Capture the cell that displays the provided text and extract its [X, Y] central coordinate. 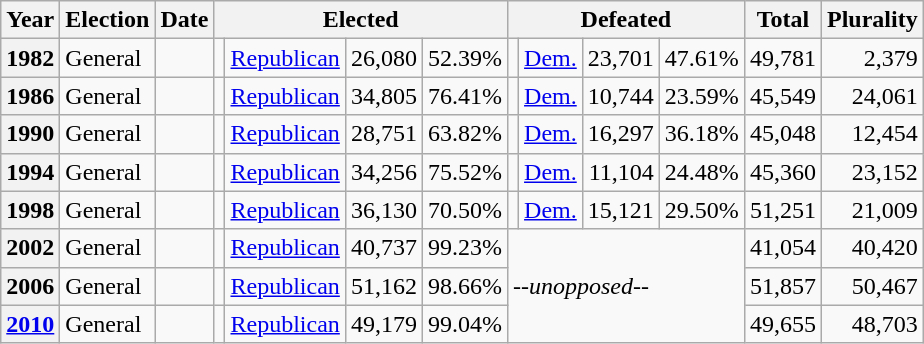
40,420 [872, 248]
2002 [30, 248]
36,130 [384, 210]
36.18% [702, 134]
23.59% [702, 96]
49,781 [782, 58]
51,857 [782, 286]
--unopposed-- [626, 286]
28,751 [384, 134]
Elected [361, 20]
47.61% [702, 58]
16,297 [620, 134]
Plurality [872, 20]
34,256 [384, 172]
1986 [30, 96]
Date [184, 20]
2006 [30, 286]
99.04% [464, 324]
1982 [30, 58]
45,360 [782, 172]
99.23% [464, 248]
41,054 [782, 248]
40,737 [384, 248]
12,454 [872, 134]
21,009 [872, 210]
75.52% [464, 172]
1994 [30, 172]
Year [30, 20]
24.48% [702, 172]
98.66% [464, 286]
23,701 [620, 58]
76.41% [464, 96]
15,121 [620, 210]
2,379 [872, 58]
51,162 [384, 286]
29.50% [702, 210]
26,080 [384, 58]
45,048 [782, 134]
23,152 [872, 172]
70.50% [464, 210]
34,805 [384, 96]
1990 [30, 134]
Defeated [626, 20]
24,061 [872, 96]
45,549 [782, 96]
51,251 [782, 210]
49,179 [384, 324]
52.39% [464, 58]
48,703 [872, 324]
63.82% [464, 134]
Total [782, 20]
49,655 [782, 324]
10,744 [620, 96]
2010 [30, 324]
1998 [30, 210]
50,467 [872, 286]
Election [108, 20]
11,104 [620, 172]
